Output the [X, Y] coordinate of the center of the cell containing the given text.  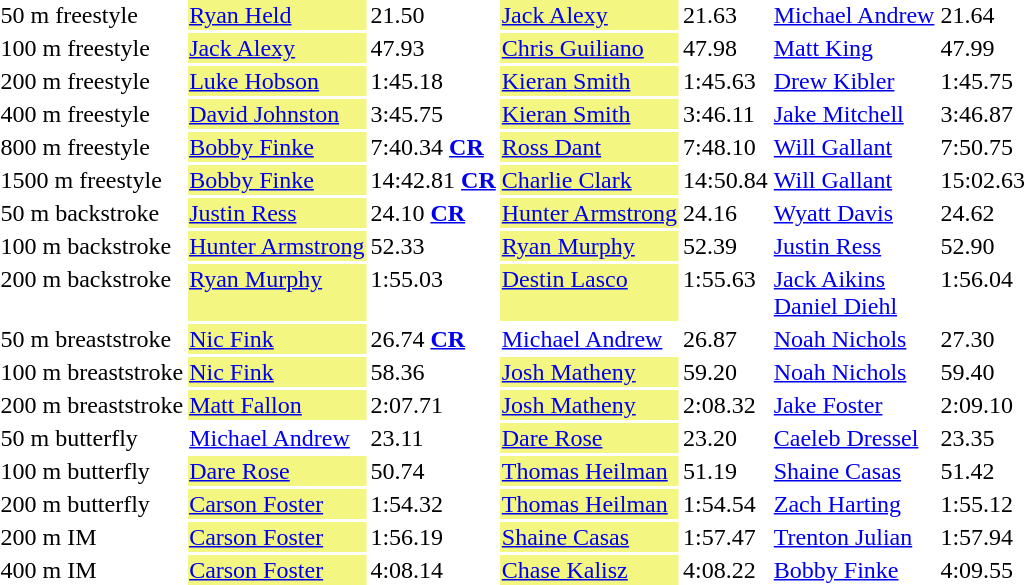
4:08.22 [726, 570]
1:54.54 [726, 504]
21.50 [433, 15]
52.33 [433, 246]
26.87 [726, 339]
59.20 [726, 372]
1:45.63 [726, 81]
58.36 [433, 372]
Jake Mitchell [854, 114]
51.19 [726, 471]
47.98 [726, 48]
7:48.10 [726, 147]
Zach Harting [854, 504]
1:54.32 [433, 504]
14:50.84 [726, 180]
47.93 [433, 48]
Matt Fallon [277, 405]
50.74 [433, 471]
52.39 [726, 246]
1:55.63 [726, 292]
Chris Guiliano [589, 48]
Ryan Held [277, 15]
2:08.32 [726, 405]
Luke Hobson [277, 81]
3:46.11 [726, 114]
21.63 [726, 15]
1:56.19 [433, 537]
1:55.03 [433, 292]
2:07.71 [433, 405]
Trenton Julian [854, 537]
24.10 CR [433, 213]
24.16 [726, 213]
Jack Aikins Daniel Diehl [854, 292]
14:42.81 CR [433, 180]
Ross Dant [589, 147]
Wyatt Davis [854, 213]
Chase Kalisz [589, 570]
Drew Kibler [854, 81]
Caeleb Dressel [854, 438]
3:45.75 [433, 114]
Destin Lasco [589, 292]
Jake Foster [854, 405]
Charlie Clark [589, 180]
1:57.47 [726, 537]
4:08.14 [433, 570]
23.20 [726, 438]
Matt King [854, 48]
7:40.34 CR [433, 147]
1:45.18 [433, 81]
23.11 [433, 438]
David Johnston [277, 114]
26.74 CR [433, 339]
